Find where the given text appears and provide that cell's center as (x, y) coordinate. 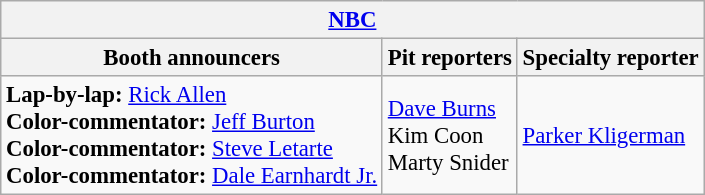
NBC (352, 20)
Parker Kligerman (610, 136)
Booth announcers (192, 58)
Lap-by-lap: Rick AllenColor-commentator: Jeff BurtonColor-commentator: Steve LetarteColor-commentator: Dale Earnhardt Jr. (192, 136)
Specialty reporter (610, 58)
Dave BurnsKim CoonMarty Snider (450, 136)
Pit reporters (450, 58)
